Scan for the cell matching the given text and deliver its [X, Y] coordinate at center. 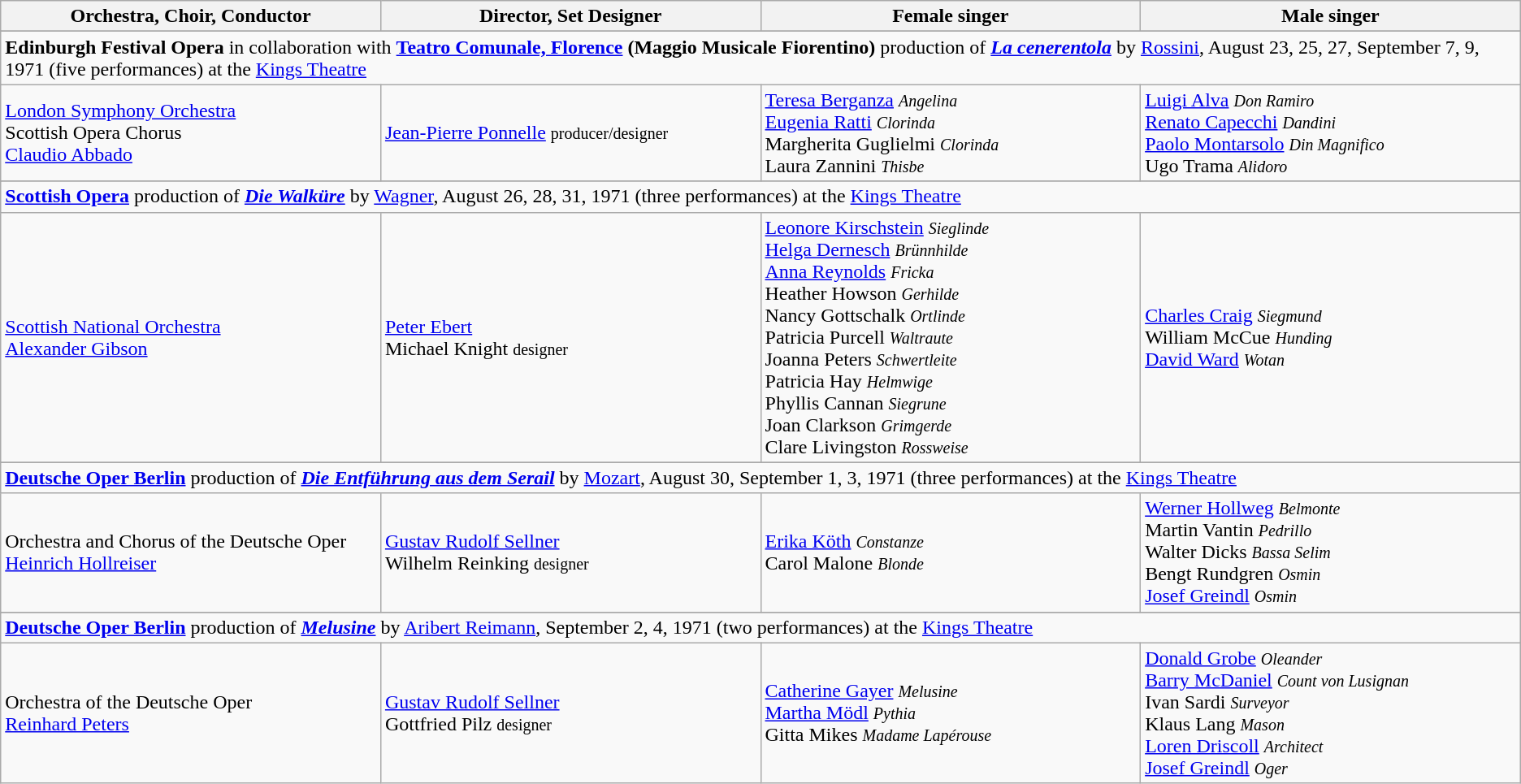
Director, Set Designer [570, 16]
Peter EbertMichael Knight designer [570, 337]
London Symphony OrchestraScottish Opera ChorusClaudio Abbado [191, 133]
Jean-Pierre Ponnelle producer/designer [570, 133]
Teresa Berganza AngelinaEugenia Ratti ClorindaMargherita Guglielmi ClorindaLaura Zannini Thisbe [951, 133]
Gustav Rudolf SellnerWilhelm Reinking designer [570, 552]
Deutsche Oper Berlin production of Die Entführung aus dem Serail by Mozart, August 30, September 1, 3, 1971 (three performances) at the Kings Theatre [760, 478]
Scottish Opera production of Die Walküre by Wagner, August 26, 28, 31, 1971 (three performances) at the Kings Theatre [760, 197]
Erika Köth ConstanzeCarol Malone Blonde [951, 552]
Deutsche Oper Berlin production of Melusine by Aribert Reimann, September 2, 4, 1971 (two performances) at the Kings Theatre [760, 627]
Orchestra of the Deutsche OperReinhard Peters [191, 713]
Scottish National OrchestraAlexander Gibson [191, 337]
Gustav Rudolf SellnerGottfried Pilz designer [570, 713]
Charles Craig SiegmundWilliam McCue HundingDavid Ward Wotan [1331, 337]
Luigi Alva Don RamiroRenato Capecchi DandiniPaolo Montarsolo Din MagnificoUgo Trama Alidoro [1331, 133]
Orchestra and Chorus of the Deutsche OperHeinrich Hollreiser [191, 552]
Orchestra, Choir, Conductor [191, 16]
Male singer [1331, 16]
Female singer [951, 16]
Werner Hollweg BelmonteMartin Vantin PedrilloWalter Dicks Bassa SelimBengt Rundgren OsminJosef Greindl Osmin [1331, 552]
Donald Grobe OleanderBarry McDaniel Count von LusignanIvan Sardi SurveyorKlaus Lang MasonLoren Driscoll ArchitectJosef Greindl Oger [1331, 713]
Catherine Gayer MelusineMartha Mödl PythiaGitta Mikes Madame Lapérouse [951, 713]
